Provide the [x, y] coordinate of the cell's center where the given text is located.  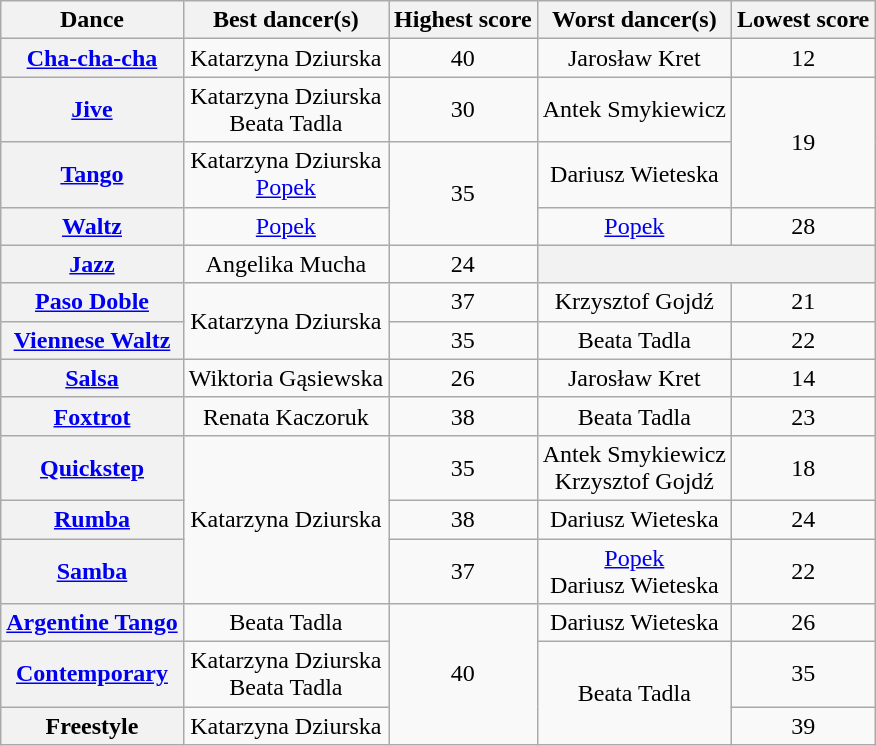
Tango [92, 174]
Lowest score [804, 20]
Foxtrot [92, 416]
23 [804, 416]
Krzysztof Gojdź [634, 302]
Cha-cha-cha [92, 58]
Antek SmykiewiczKrzysztof Gojdź [634, 468]
12 [804, 58]
Argentine Tango [92, 623]
Rumba [92, 519]
Highest score [464, 20]
18 [804, 468]
Angelika Mucha [286, 264]
Salsa [92, 378]
Katarzyna DziurskaPopek [286, 174]
Worst dancer(s) [634, 20]
Wiktoria Gąsiewska [286, 378]
Best dancer(s) [286, 20]
28 [804, 226]
39 [804, 726]
Quickstep [92, 468]
Antek Smykiewicz [634, 110]
Contemporary [92, 674]
19 [804, 142]
Viennese Waltz [92, 340]
21 [804, 302]
Freestyle [92, 726]
Jazz [92, 264]
Samba [92, 570]
Renata Kaczoruk [286, 416]
PopekDariusz Wieteska [634, 570]
14 [804, 378]
30 [464, 110]
Jive [92, 110]
Waltz [92, 226]
Paso Doble [92, 302]
Dance [92, 20]
